Output the [X, Y] coordinate of the center of the cell containing the given text.  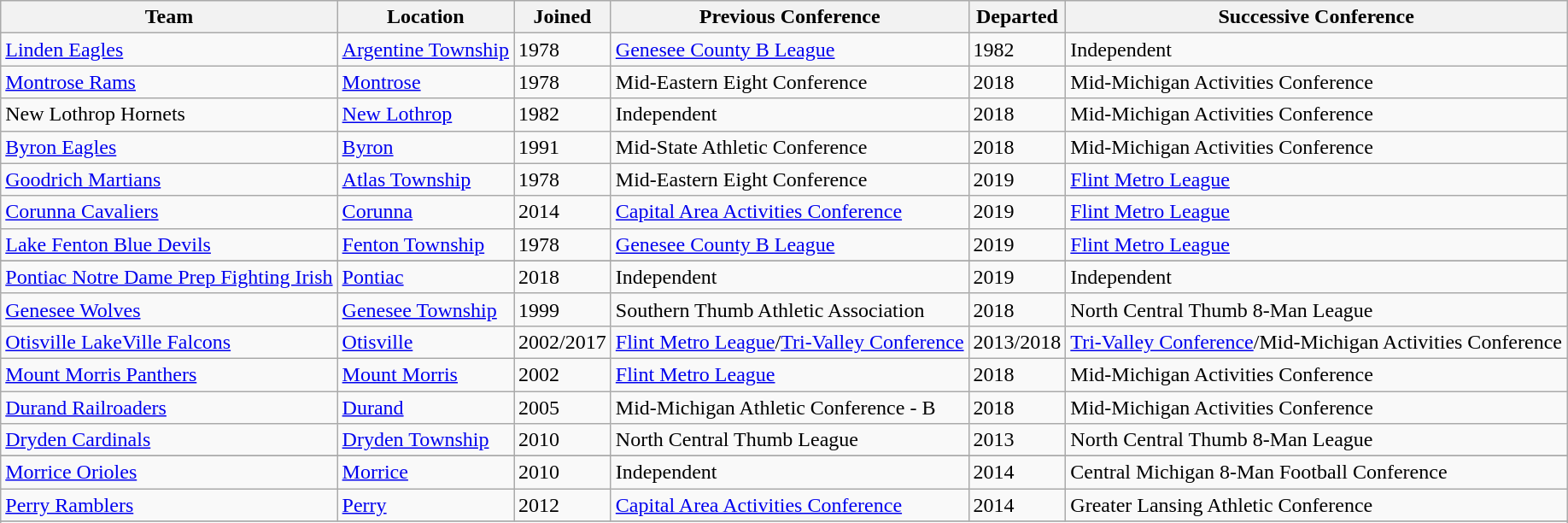
2013 [1017, 440]
2002/2017 [563, 342]
Joined [563, 17]
Greater Lansing Athletic Conference [1317, 505]
Otisville LakeVille Falcons [169, 342]
1999 [563, 309]
Mid-Michigan Athletic Conference - B [789, 408]
Perry Ramblers [169, 505]
Durand [425, 408]
Morrice Orioles [169, 473]
Dryden Cardinals [169, 440]
Morrice [425, 473]
Previous Conference [789, 17]
2005 [563, 408]
Pontiac [425, 277]
Atlas Township [425, 179]
2002 [563, 374]
Montrose Rams [169, 82]
Corunna [425, 212]
Location [425, 17]
2012 [563, 505]
Successive Conference [1317, 17]
Departed [1017, 17]
Linden Eagles [169, 50]
Team [169, 17]
2013/2018 [1017, 342]
Lake Fenton Blue Devils [169, 244]
Genesee Township [425, 309]
Mount Morris [425, 374]
Mount Morris Panthers [169, 374]
New Lothrop Hornets [169, 115]
Byron Eagles [169, 147]
Byron [425, 147]
Otisville [425, 342]
Perry [425, 505]
Corunna Cavaliers [169, 212]
Southern Thumb Athletic Association [789, 309]
Durand Railroaders [169, 408]
North Central Thumb League [789, 440]
Central Michigan 8-Man Football Conference [1317, 473]
Montrose [425, 82]
Dryden Township [425, 440]
Flint Metro League/Tri-Valley Conference [789, 342]
New Lothrop [425, 115]
Goodrich Martians [169, 179]
Pontiac Notre Dame Prep Fighting Irish [169, 277]
Tri-Valley Conference/Mid-Michigan Activities Conference [1317, 342]
1991 [563, 147]
Genesee Wolves [169, 309]
Fenton Township [425, 244]
Argentine Township [425, 50]
Mid-State Athletic Conference [789, 147]
